Scan for the cell matching the given text and deliver its (X, Y) coordinate at center. 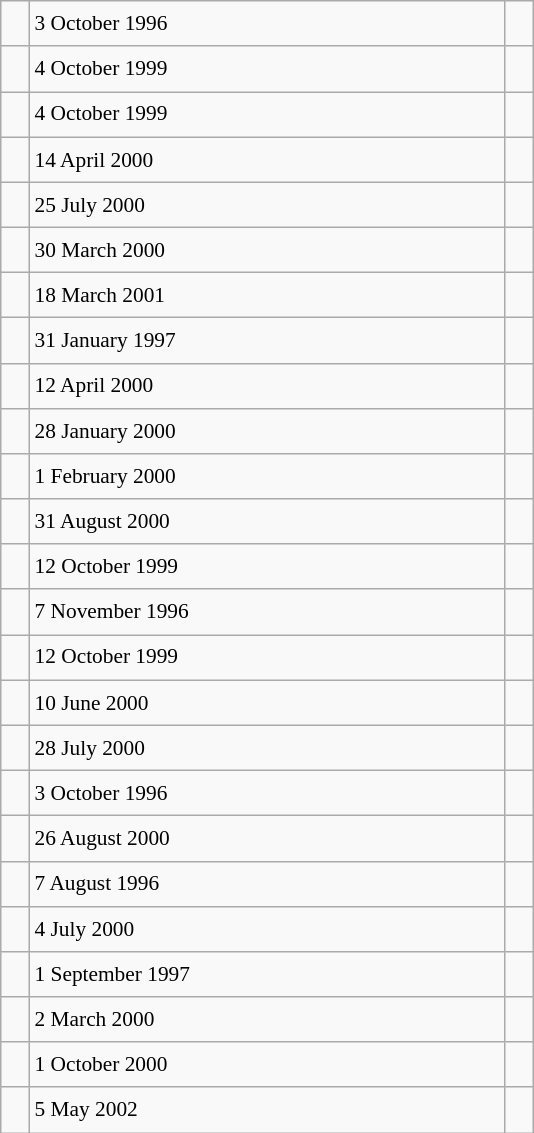
25 July 2000 (268, 204)
14 April 2000 (268, 160)
30 March 2000 (268, 250)
7 August 1996 (268, 884)
28 January 2000 (268, 430)
1 February 2000 (268, 476)
31 August 2000 (268, 522)
1 September 1997 (268, 974)
5 May 2002 (268, 1110)
7 November 1996 (268, 612)
1 October 2000 (268, 1064)
4 July 2000 (268, 928)
10 June 2000 (268, 702)
28 July 2000 (268, 748)
26 August 2000 (268, 838)
18 March 2001 (268, 296)
2 March 2000 (268, 1020)
31 January 1997 (268, 340)
12 April 2000 (268, 386)
